Return [x, y] of the center of cell containing provided text 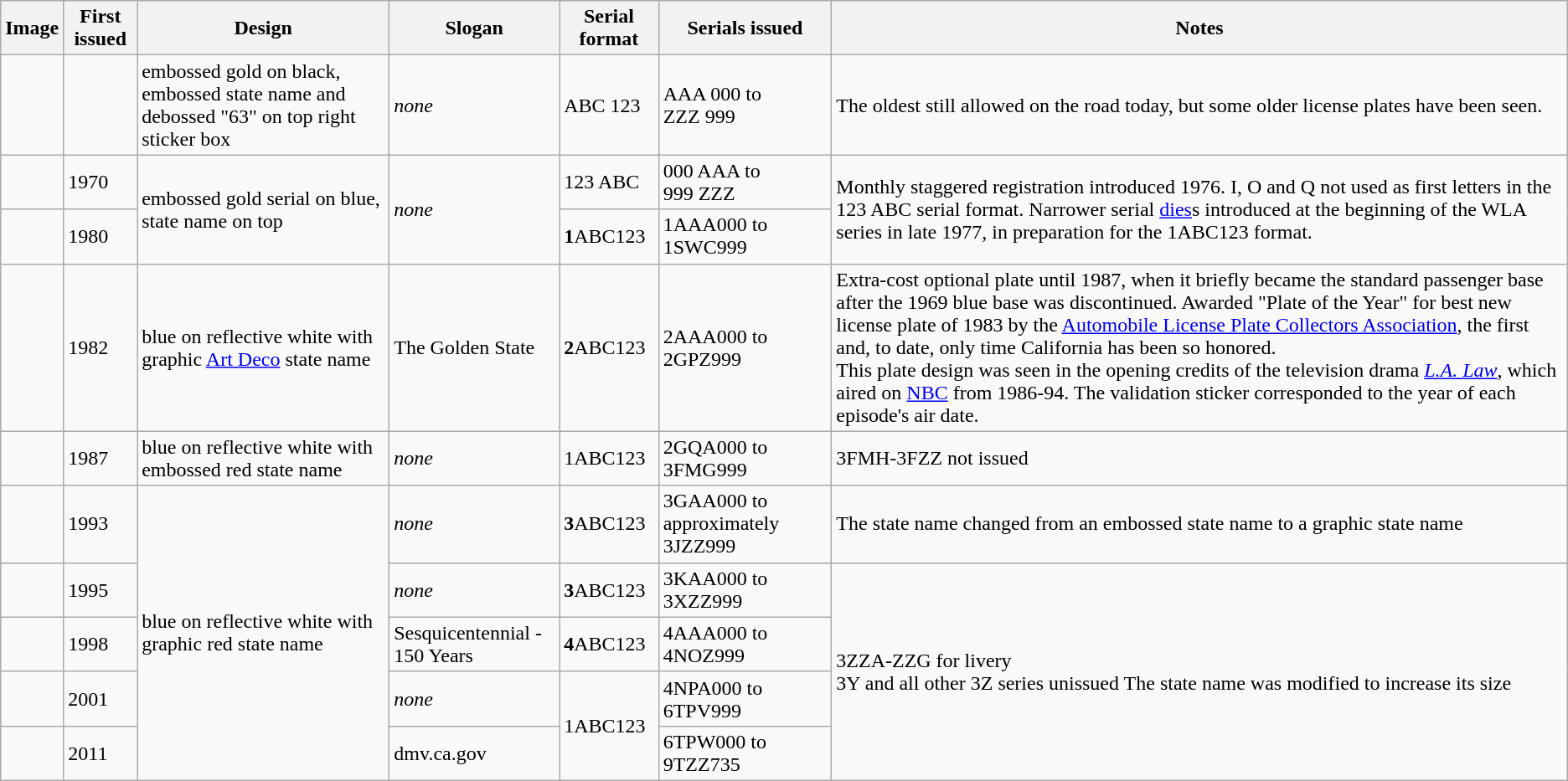
1980 [101, 236]
6TPW000 to 9TZZ735 [745, 753]
2001 [101, 698]
1995 [101, 589]
3ZZA-ZZG for livery3Y and all other 3Z series unissued The state name was modified to increase its size [1199, 671]
000 AAA to 999 ZZZ [745, 182]
First issued [101, 28]
1998 [101, 645]
blue on reflective white with graphic Art Deco state name [263, 347]
3KAA000 to 3XZZ999 [745, 589]
The Golden State [474, 347]
The state name changed from an embossed state name to a graphic state name [1199, 524]
3GAA000 to approximately 3JZZ999 [745, 524]
123 ABC [609, 182]
4NPA000 to 6TPV999 [745, 698]
2AAA000 to 2GPZ999 [745, 347]
2GQA000 to 3FMG999 [745, 459]
2011 [101, 753]
dmv.ca.gov [474, 753]
AAA 000 to ZZZ 999 [745, 105]
Notes [1199, 28]
1982 [101, 347]
embossed gold on black, embossed state name and debossed "63" on top right sticker box [263, 105]
Design [263, 28]
embossed gold serial on blue, state name on top [263, 209]
1AAA000 to 1SWC999 [745, 236]
Serial format [609, 28]
4ABC123 [609, 645]
1993 [101, 524]
Sesquicentennial - 150 Years [474, 645]
blue on reflective white with graphic red state name [263, 633]
Serials issued [745, 28]
blue on reflective white with embossed red state name [263, 459]
4AAA000 to 4NOZ999 [745, 645]
Slogan [474, 28]
1987 [101, 459]
2ABC123 [609, 347]
Image [32, 28]
3FMH-3FZZ not issued [1199, 459]
The oldest still allowed on the road today, but some older license plates have been seen. [1199, 105]
ABC 123 [609, 105]
1970 [101, 182]
